Search for the cell housing the specified text and yield its (x, y) center coordinate. 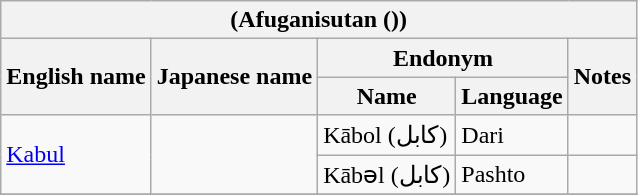
Name (387, 96)
Notes (602, 77)
(Afuganisutan ()) (319, 20)
English name (76, 77)
Endonym (444, 58)
Kābəl (کابل‎) (387, 174)
Pashto (512, 174)
Dari (512, 135)
Kābol (کابل‎) (387, 135)
Japanese name (234, 77)
Language (512, 96)
Kabul (76, 154)
